Return the [x, y] coordinate for the center point of the cell that contains the specified text.  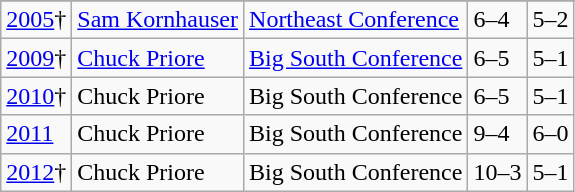
2005† [36, 20]
2012† [36, 172]
5–2 [550, 20]
6–4 [498, 20]
Northeast Conference [356, 20]
6–0 [550, 134]
9–4 [498, 134]
2010† [36, 96]
10–3 [498, 172]
2011 [36, 134]
Sam Kornhauser [158, 20]
2009† [36, 58]
